Output the [X, Y] coordinate of the center of the cell containing the given text.  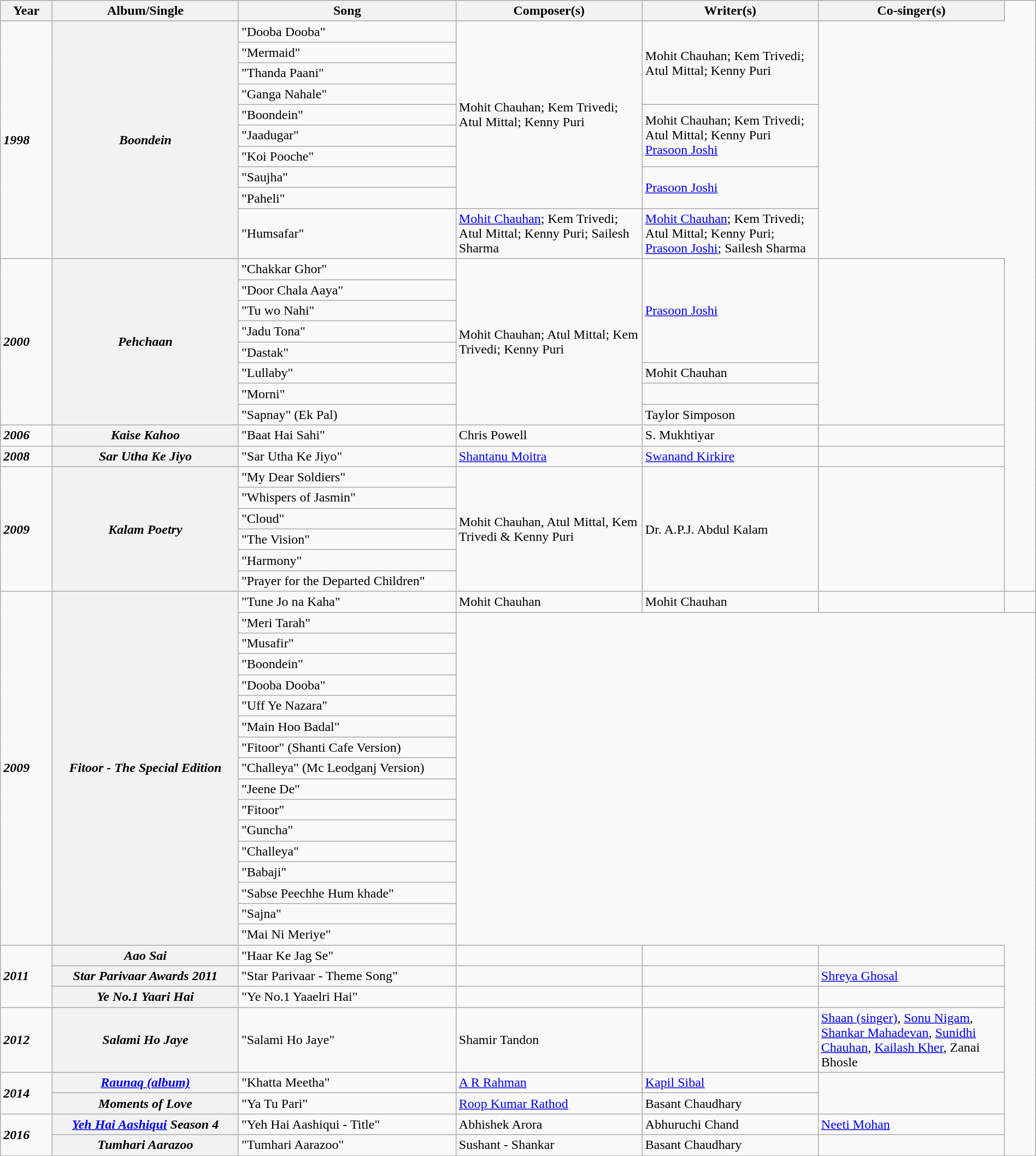
Fitoor - The Special Edition [145, 768]
"Mermaid" [347, 52]
"The Vision" [347, 539]
"Cloud" [347, 518]
"Tune Jo na Kaha" [347, 601]
Shaan (singer), Sonu Nigam, Shankar Mahadevan, Sunidhi Chauhan, Kailash Kher, Zanai Bhosle [911, 1040]
"Main Hoo Badal" [347, 727]
Dr. A.P.J. Abdul Kalam [730, 529]
"Paheli" [347, 198]
Kapil Sibal [730, 1083]
"Uff Ye Nazara" [347, 706]
Writer(s) [730, 11]
S. Mukhtiyar [730, 435]
2012 [26, 1040]
2014 [26, 1093]
Boondein [145, 140]
Composer(s) [549, 11]
"Saujha" [347, 177]
Co-singer(s) [911, 11]
"Tumhari Aarazoo" [347, 1145]
Mohit Chauhan; Kem Trivedi; Atul Mittal; Kenny Puri; Sailesh Sharma [549, 233]
"Jeene De" [347, 789]
2006 [26, 435]
Song [347, 11]
"Khatta Meetha" [347, 1083]
"Mai Ni Meriye" [347, 934]
"Whispers of Jasmin" [347, 498]
1998 [26, 140]
"Thanda Paani" [347, 73]
"Haar Ke Jag Se" [347, 956]
Roop Kumar Rathod [549, 1104]
"Guncha" [347, 830]
"Yeh Hai Aashiqui - Title" [347, 1124]
"Musafir" [347, 644]
"Door Chala Aaya" [347, 290]
"Babaji" [347, 872]
Mohit Chauhan, Atul Mittal, Kem Trivedi & Kenny Puri [549, 529]
"Ya Tu Pari" [347, 1104]
Kalam Poetry [145, 529]
Shreya Ghosal [911, 976]
Album/Single [145, 11]
"Jaadugar" [347, 135]
Mohit Chauhan; Kem Trivedi; Atul Mittal; Kenny Puri Prasoon Joshi [730, 135]
Shamir Tandon [549, 1040]
Kaise Kahoo [145, 435]
"Baat Hai Sahi" [347, 435]
Ye No.1 Yaari Hai [145, 997]
"Humsafar" [347, 233]
Aao Sai [145, 956]
"Sajna" [347, 913]
"Challeya" (Mc Leodganj Version) [347, 768]
Tumhari Aarazoo [145, 1145]
"Star Parivaar - Theme Song" [347, 976]
"Ganga Nahale" [347, 94]
"Lullaby" [347, 373]
2000 [26, 341]
A R Rahman [549, 1083]
Swanand Kirkire [730, 456]
Sushant - Shankar [549, 1145]
Mohit Chauhan; Atul Mittal; Kem Trivedi; Kenny Puri [549, 341]
2016 [26, 1135]
"Meri Tarah" [347, 622]
"Prayer for the Departed Children" [347, 581]
Sar Utha Ke Jiyo [145, 456]
Neeti Mohan [911, 1124]
Taylor Simposon [730, 415]
"Harmony" [347, 560]
"Dastak" [347, 352]
Year [26, 11]
"My Dear Soldiers" [347, 477]
Yeh Hai Aashiqui Season 4 [145, 1124]
"Salami Ho Jaye" [347, 1040]
"Tu wo Nahi" [347, 311]
Abhuruchi Chand [730, 1124]
Abhishek Arora [549, 1124]
Moments of Love [145, 1104]
Shantanu Moitra [549, 456]
2008 [26, 456]
"Challeya" [347, 851]
2011 [26, 976]
"Sapnay" (Ek Pal) [347, 415]
"Jadu Tona" [347, 332]
"Fitoor" (Shanti Cafe Version) [347, 747]
"Koi Pooche" [347, 156]
Raunaq (album) [145, 1083]
"Ye No.1 Yaaelri Hai" [347, 997]
Pehchaan [145, 341]
"Sar Utha Ke Jiyo" [347, 456]
Salami Ho Jaye [145, 1040]
Mohit Chauhan; Kem Trivedi; Atul Mittal; Kenny Puri; Prasoon Joshi; Sailesh Sharma [730, 233]
"Sabse Peechhe Hum khade" [347, 893]
"Chakkar Ghor" [347, 269]
Star Parivaar Awards 2011 [145, 976]
"Morni" [347, 394]
"Fitoor" [347, 810]
Chris Powell [549, 435]
